Capture the cell that displays the provided text and extract its [x, y] central coordinate. 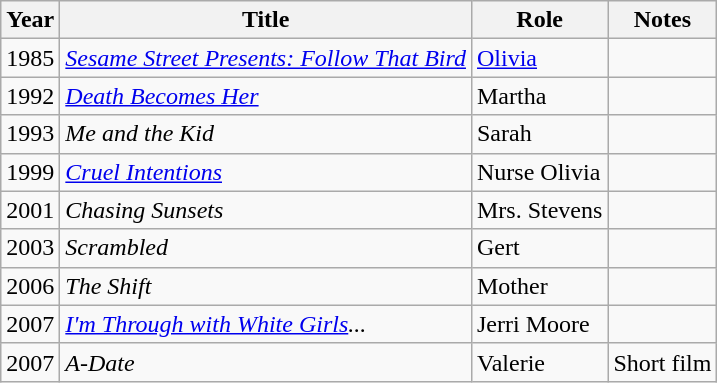
Short film [662, 362]
2006 [30, 286]
2001 [30, 210]
1999 [30, 172]
Martha [539, 96]
Role [539, 20]
Cruel Intentions [266, 172]
Notes [662, 20]
Scrambled [266, 248]
Jerri Moore [539, 324]
Gert [539, 248]
Sarah [539, 134]
Nurse Olivia [539, 172]
Death Becomes Her [266, 96]
Olivia [539, 58]
A-Date [266, 362]
Sesame Street Presents: Follow That Bird [266, 58]
Me and the Kid [266, 134]
I'm Through with White Girls... [266, 324]
1992 [30, 96]
2003 [30, 248]
The Shift [266, 286]
Title [266, 20]
Chasing Sunsets [266, 210]
Year [30, 20]
Mrs. Stevens [539, 210]
1985 [30, 58]
1993 [30, 134]
Mother [539, 286]
Valerie [539, 362]
